For the text-containing cell, return its midpoint in [X, Y] coordinate format. 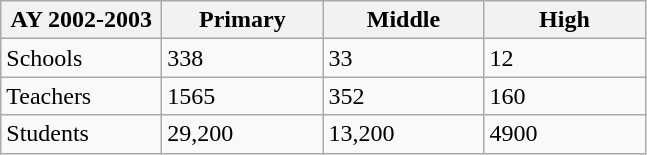
160 [564, 96]
Primary [242, 20]
13,200 [404, 134]
352 [404, 96]
1565 [242, 96]
Middle [404, 20]
High [564, 20]
29,200 [242, 134]
12 [564, 58]
Students [82, 134]
Teachers [82, 96]
33 [404, 58]
338 [242, 58]
4900 [564, 134]
AY 2002-2003 [82, 20]
Schools [82, 58]
